Detect which cell encompasses the target text, then output its (X, Y) center coordinate. 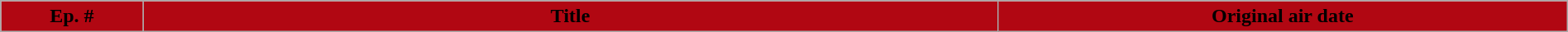
Title (571, 16)
Original air date (1282, 16)
Ep. # (72, 16)
